Extract the [x, y] coordinate from the center of the cell holding the provided text.  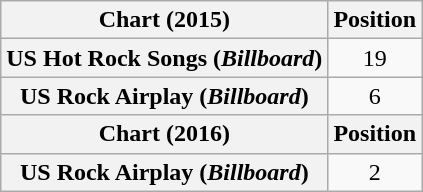
19 [375, 58]
6 [375, 96]
Chart (2015) [164, 20]
Chart (2016) [164, 134]
US Hot Rock Songs (Billboard) [164, 58]
2 [375, 172]
